Search for the cell housing the specified text and yield its [X, Y] center coordinate. 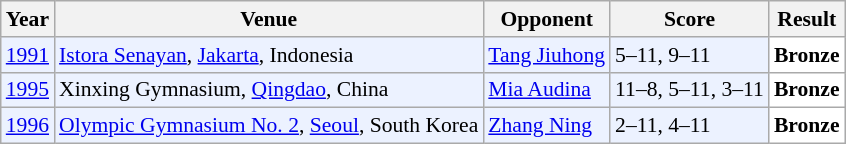
Score [690, 19]
5–11, 9–11 [690, 55]
1996 [28, 126]
Xinxing Gymnasium, Qingdao, China [268, 90]
Istora Senayan, Jakarta, Indonesia [268, 55]
11–8, 5–11, 3–11 [690, 90]
Venue [268, 19]
Opponent [546, 19]
Year [28, 19]
1991 [28, 55]
Tang Jiuhong [546, 55]
2–11, 4–11 [690, 126]
Zhang Ning [546, 126]
Olympic Gymnasium No. 2, Seoul, South Korea [268, 126]
Mia Audina [546, 90]
Result [807, 19]
1995 [28, 90]
